Return the [X, Y] coordinate for the center point of the cell that contains the specified text.  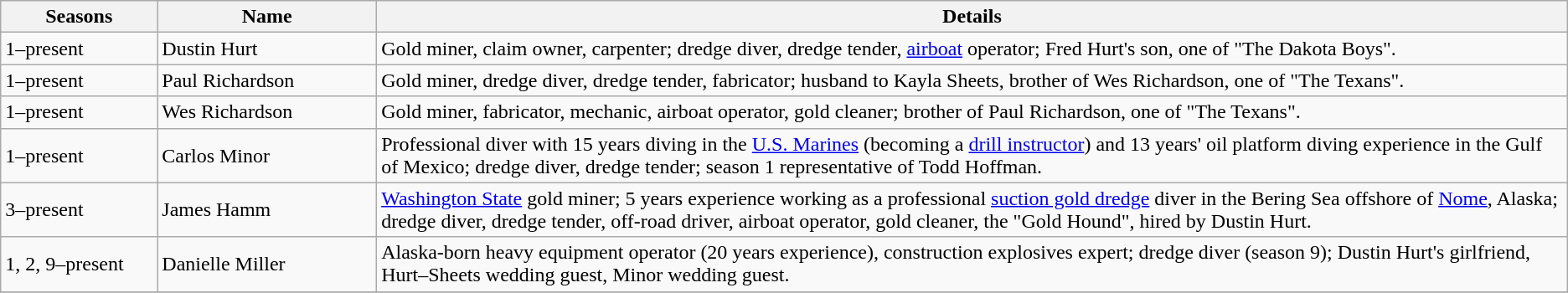
Gold miner, fabricator, mechanic, airboat operator, gold cleaner; brother of Paul Richardson, one of "The Texans". [972, 112]
Name [267, 17]
Gold miner, claim owner, carpenter; dredge diver, dredge tender, airboat operator; Fred Hurt's son, one of "The Dakota Boys". [972, 49]
Gold miner, dredge diver, dredge tender, fabricator; husband to Kayla Sheets, brother of Wes Richardson, one of "The Texans". [972, 80]
Carlos Minor [267, 156]
Danielle Miller [267, 265]
Wes Richardson [267, 112]
3–present [79, 209]
Paul Richardson [267, 80]
Dustin Hurt [267, 49]
Seasons [79, 17]
James Hamm [267, 209]
Details [972, 17]
1, 2, 9–present [79, 265]
